Search for the cell housing the specified text and yield its [x, y] center coordinate. 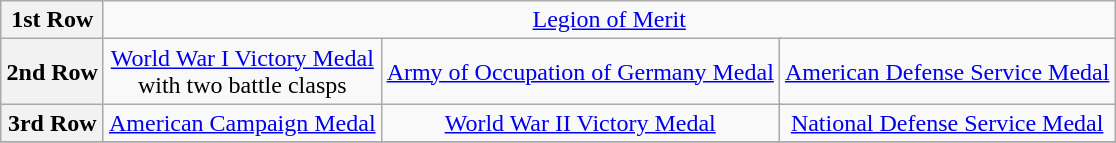
American Defense Service Medal [947, 72]
World War I Victory Medal with two battle clasps [242, 72]
World War II Victory Medal [580, 123]
Army of Occupation of Germany Medal [580, 72]
Legion of Merit [608, 20]
1st Row [52, 20]
National Defense Service Medal [947, 123]
American Campaign Medal [242, 123]
3rd Row [52, 123]
2nd Row [52, 72]
